Locate the cell with the specified text and output its (X, Y) center coordinate. 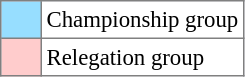
Championship group (142, 20)
Relegation group (142, 57)
